Capture the cell that displays the provided text and extract its [X, Y] central coordinate. 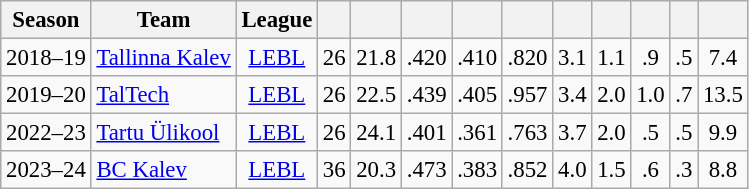
1.0 [650, 95]
7.4 [723, 58]
Season [46, 20]
Tallinna Kalev [164, 58]
24.1 [376, 133]
BC Kalev [164, 170]
3.1 [572, 58]
3.7 [572, 133]
2022–23 [46, 133]
1.5 [612, 170]
.9 [650, 58]
4.0 [572, 170]
20.3 [376, 170]
1.1 [612, 58]
21.8 [376, 58]
.410 [477, 58]
.420 [426, 58]
.473 [426, 170]
TalTech [164, 95]
.401 [426, 133]
.3 [684, 170]
22.5 [376, 95]
.852 [527, 170]
3.4 [572, 95]
13.5 [723, 95]
2023–24 [46, 170]
.405 [477, 95]
.957 [527, 95]
2019–20 [46, 95]
.439 [426, 95]
2018–19 [46, 58]
9.9 [723, 133]
.763 [527, 133]
League [276, 20]
36 [334, 170]
.6 [650, 170]
.7 [684, 95]
.383 [477, 170]
Team [164, 20]
.361 [477, 133]
.820 [527, 58]
8.8 [723, 170]
Tartu Ülikool [164, 133]
